Detect which cell encompasses the target text, then output its [X, Y] center coordinate. 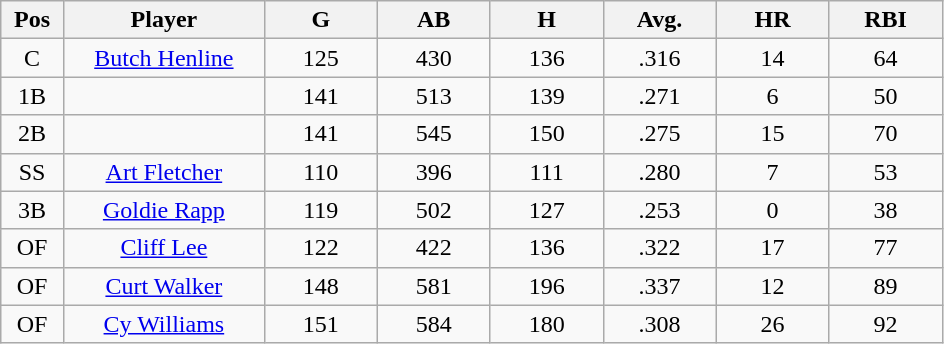
Art Fletcher [164, 172]
0 [772, 210]
Avg. [660, 20]
53 [886, 172]
581 [434, 286]
422 [434, 248]
38 [886, 210]
14 [772, 58]
Cy Williams [164, 324]
Player [164, 20]
430 [434, 58]
502 [434, 210]
150 [546, 134]
148 [320, 286]
12 [772, 286]
.253 [660, 210]
50 [886, 96]
7 [772, 172]
92 [886, 324]
6 [772, 96]
.337 [660, 286]
Butch Henline [164, 58]
77 [886, 248]
17 [772, 248]
70 [886, 134]
545 [434, 134]
3B [32, 210]
396 [434, 172]
513 [434, 96]
584 [434, 324]
.275 [660, 134]
1B [32, 96]
Cliff Lee [164, 248]
Curt Walker [164, 286]
139 [546, 96]
15 [772, 134]
2B [32, 134]
.308 [660, 324]
AB [434, 20]
125 [320, 58]
C [32, 58]
196 [546, 286]
H [546, 20]
111 [546, 172]
HR [772, 20]
.322 [660, 248]
151 [320, 324]
SS [32, 172]
26 [772, 324]
127 [546, 210]
64 [886, 58]
Goldie Rapp [164, 210]
RBI [886, 20]
.316 [660, 58]
110 [320, 172]
G [320, 20]
119 [320, 210]
122 [320, 248]
Pos [32, 20]
180 [546, 324]
.280 [660, 172]
.271 [660, 96]
89 [886, 286]
